Extract the [X, Y] coordinate from the center of the cell holding the provided text.  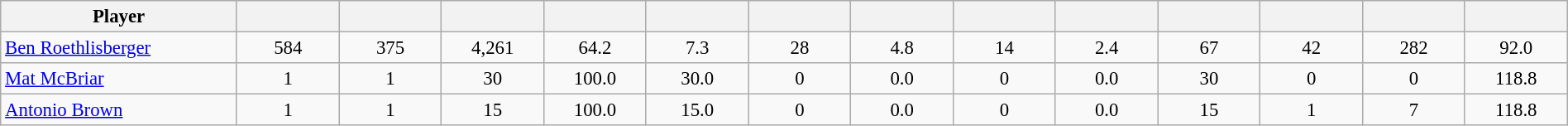
7 [1414, 110]
282 [1414, 48]
42 [1312, 48]
2.4 [1107, 48]
Mat McBriar [119, 79]
4.8 [902, 48]
28 [800, 48]
64.2 [595, 48]
30.0 [697, 79]
375 [390, 48]
15.0 [697, 110]
67 [1209, 48]
92.0 [1516, 48]
4,261 [493, 48]
Player [119, 17]
14 [1005, 48]
Antonio Brown [119, 110]
Ben Roethlisberger [119, 48]
7.3 [697, 48]
584 [288, 48]
